Extract the (X, Y) coordinate from the center of the cell holding the provided text.  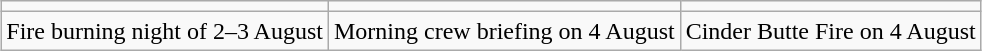
Fire burning night of 2–3 August (165, 31)
Cinder Butte Fire on 4 August (830, 31)
Morning crew briefing on 4 August (504, 31)
